For the text-containing cell, return its midpoint in (x, y) coordinate format. 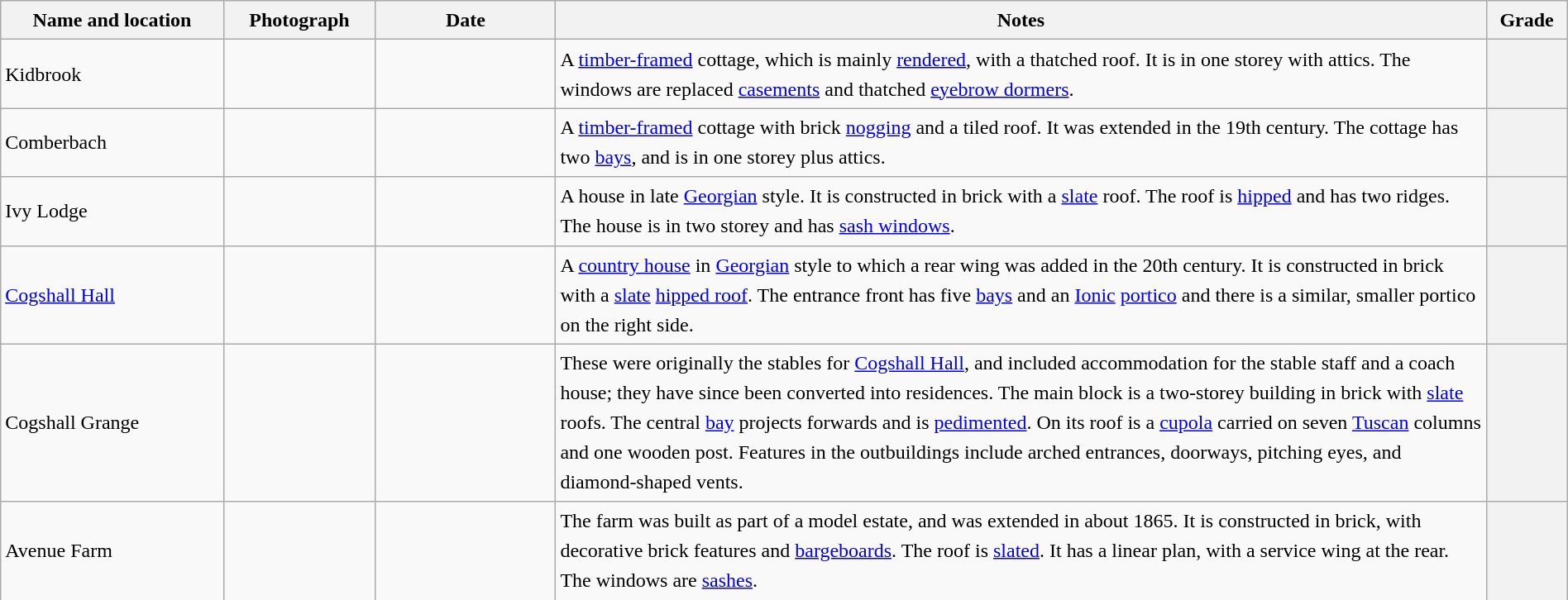
Date (466, 20)
Cogshall Hall (112, 294)
Grade (1527, 20)
Photograph (299, 20)
Cogshall Grange (112, 423)
Ivy Lodge (112, 212)
Name and location (112, 20)
Notes (1021, 20)
Kidbrook (112, 74)
Avenue Farm (112, 550)
Comberbach (112, 142)
